Extract the [x, y] coordinate from the center of the cell holding the provided text.  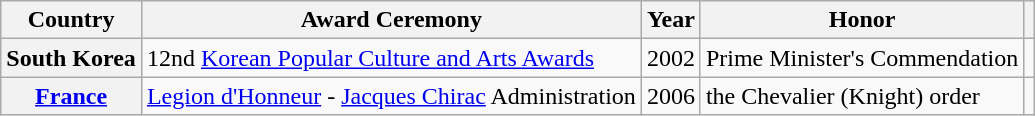
Honor [862, 20]
2002 [670, 58]
Award Ceremony [391, 20]
Prime Minister's Commendation [862, 58]
South Korea [72, 58]
12nd Korean Popular Culture and Arts Awards [391, 58]
Country [72, 20]
2006 [670, 96]
Year [670, 20]
France [72, 96]
the Chevalier (Knight) order [862, 96]
Legion d'Honneur - Jacques Chirac Administration [391, 96]
